Return the (X, Y) coordinate for the center point of the cell that contains the specified text.  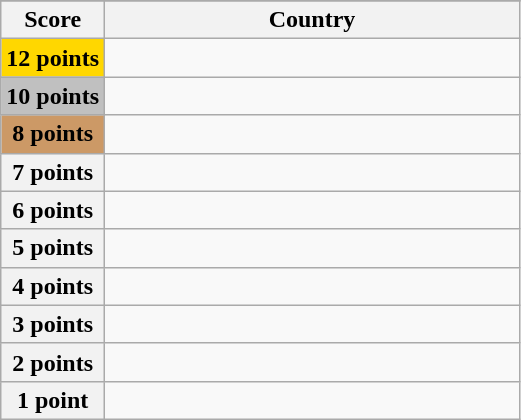
10 points (53, 96)
8 points (53, 134)
7 points (53, 172)
12 points (53, 58)
4 points (53, 286)
3 points (53, 324)
6 points (53, 210)
Country (312, 20)
Score (53, 20)
1 point (53, 400)
2 points (53, 362)
5 points (53, 248)
